Return the (x, y) coordinate for the center point of the cell that contains the specified text.  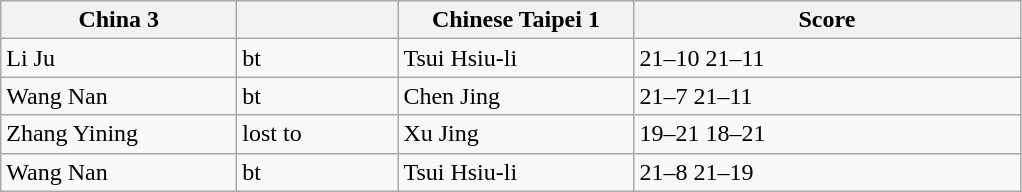
Li Ju (119, 58)
19–21 18–21 (827, 134)
lost to (318, 134)
China 3 (119, 20)
21–8 21–19 (827, 172)
Zhang Yining (119, 134)
Chen Jing (516, 96)
21–7 21–11 (827, 96)
Chinese Taipei 1 (516, 20)
21–10 21–11 (827, 58)
Xu Jing (516, 134)
Score (827, 20)
